Pinpoint the cell where the given text exists, returning its [x, y] midpoint coordinate. 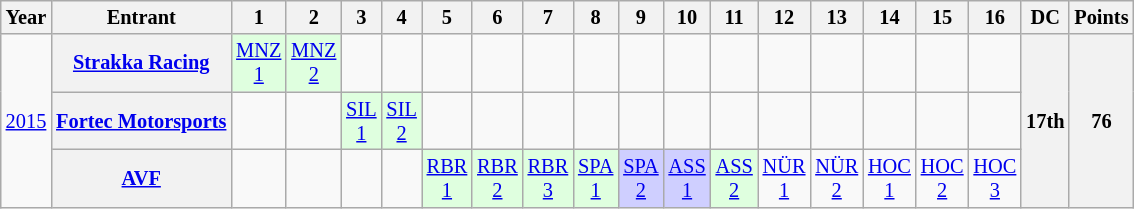
2 [314, 17]
RBR2 [497, 178]
14 [890, 17]
2015 [26, 120]
7 [548, 17]
15 [942, 17]
10 [688, 17]
RBR3 [548, 178]
11 [734, 17]
5 [447, 17]
Points [1101, 17]
SIL2 [401, 121]
17th [1045, 120]
13 [836, 17]
SPA2 [640, 178]
ASS1 [688, 178]
MNZ2 [314, 63]
SIL1 [361, 121]
8 [596, 17]
Year [26, 17]
9 [640, 17]
HOC3 [994, 178]
3 [361, 17]
MNZ1 [258, 63]
76 [1101, 120]
ASS2 [734, 178]
NÜR1 [784, 178]
AVF [141, 178]
1 [258, 17]
NÜR2 [836, 178]
6 [497, 17]
HOC2 [942, 178]
4 [401, 17]
RBR1 [447, 178]
12 [784, 17]
16 [994, 17]
Fortec Motorsports [141, 121]
Entrant [141, 17]
SPA1 [596, 178]
DC [1045, 17]
Strakka Racing [141, 63]
HOC1 [890, 178]
